Locate the cell with the specified text and output its [X, Y] center coordinate. 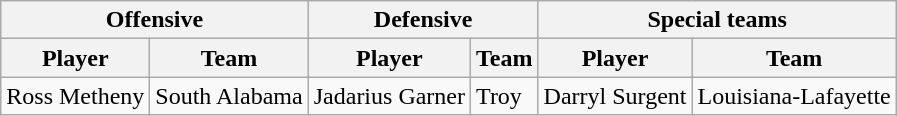
South Alabama [229, 96]
Jadarius Garner [389, 96]
Special teams [717, 20]
Offensive [154, 20]
Troy [505, 96]
Louisiana-Lafayette [794, 96]
Ross Metheny [76, 96]
Defensive [423, 20]
Darryl Surgent [615, 96]
